Provide the [x, y] coordinate of the cell's center where the given text is located.  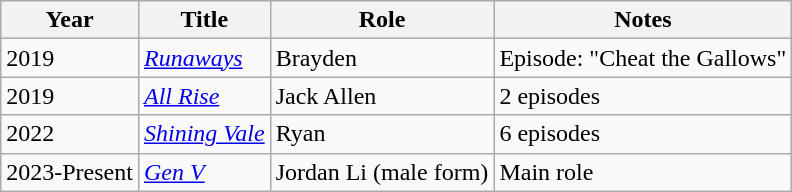
2022 [70, 134]
All Rise [204, 96]
Role [382, 20]
Shining Vale [204, 134]
Gen V [204, 172]
2023-Present [70, 172]
Title [204, 20]
Ryan [382, 134]
Notes [643, 20]
Brayden [382, 58]
Episode: "Cheat the Gallows" [643, 58]
Jordan Li (male form) [382, 172]
Year [70, 20]
6 episodes [643, 134]
Runaways [204, 58]
2 episodes [643, 96]
Main role [643, 172]
Jack Allen [382, 96]
